Search for the cell housing the specified text and yield its [x, y] center coordinate. 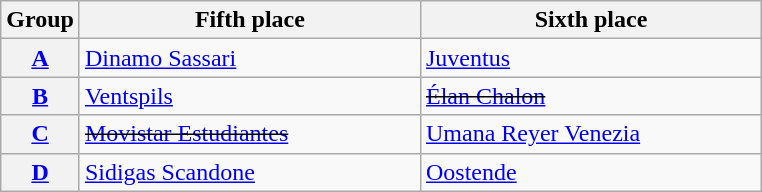
Umana Reyer Venezia [590, 134]
Sidigas Scandone [250, 172]
Group [40, 20]
Juventus [590, 58]
Sixth place [590, 20]
Dinamo Sassari [250, 58]
C [40, 134]
B [40, 96]
D [40, 172]
Oostende [590, 172]
Élan Chalon [590, 96]
Movistar Estudiantes [250, 134]
A [40, 58]
Ventspils [250, 96]
Fifth place [250, 20]
